Return (X, Y) of the center of cell containing provided text 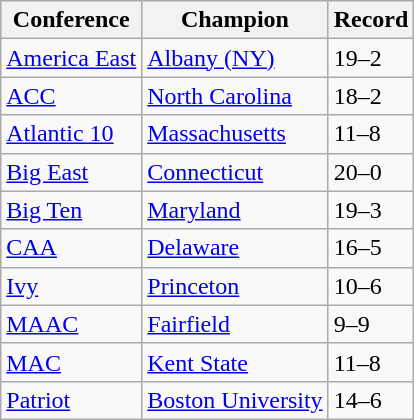
Maryland (235, 210)
19–3 (371, 210)
20–0 (371, 172)
Record (371, 20)
ACC (72, 96)
Ivy (72, 286)
10–6 (371, 286)
Boston University (235, 400)
Big East (72, 172)
Princeton (235, 286)
MAAC (72, 324)
Big Ten (72, 210)
Albany (NY) (235, 58)
Connecticut (235, 172)
Delaware (235, 248)
Champion (235, 20)
North Carolina (235, 96)
9–9 (371, 324)
19–2 (371, 58)
Conference (72, 20)
Fairfield (235, 324)
Patriot (72, 400)
Kent State (235, 362)
Massachusetts (235, 134)
16–5 (371, 248)
18–2 (371, 96)
14–6 (371, 400)
Atlantic 10 (72, 134)
CAA (72, 248)
MAC (72, 362)
America East (72, 58)
